Capture the cell that displays the provided text and extract its [x, y] central coordinate. 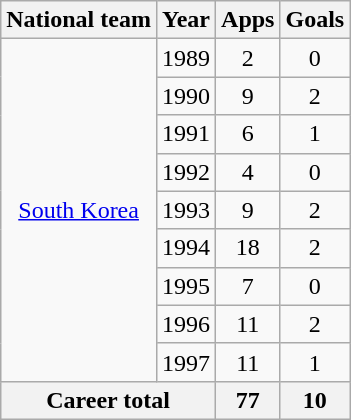
1991 [186, 134]
Year [186, 20]
National team [79, 20]
18 [248, 248]
1994 [186, 248]
South Korea [79, 210]
1990 [186, 96]
10 [315, 400]
Goals [315, 20]
Career total [108, 400]
1997 [186, 362]
Apps [248, 20]
6 [248, 134]
1995 [186, 286]
77 [248, 400]
4 [248, 172]
1989 [186, 58]
7 [248, 286]
1993 [186, 210]
1992 [186, 172]
1996 [186, 324]
